Return [x, y] of the center of cell containing provided text 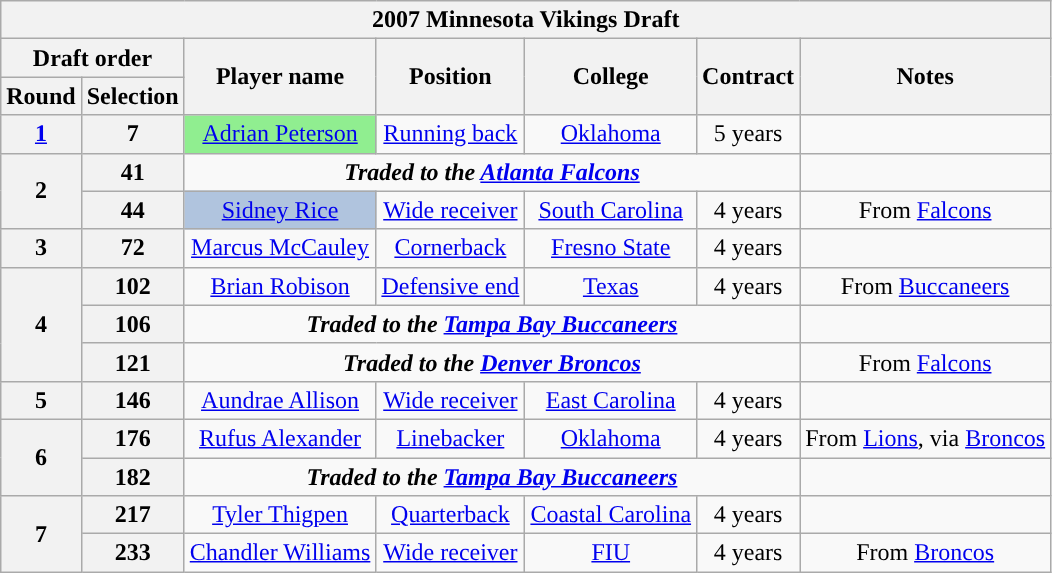
233 [132, 553]
Traded to the Atlanta Falcons [492, 172]
East Carolina [611, 400]
From Buccaneers [926, 286]
Round [41, 96]
41 [132, 172]
Chandler Williams [280, 553]
5 years [748, 134]
102 [132, 286]
Rufus Alexander [280, 438]
Player name [280, 77]
South Carolina [611, 210]
217 [132, 515]
Defensive end [450, 286]
2007 Minnesota Vikings Draft [526, 20]
Fresno State [611, 248]
6 [41, 457]
121 [132, 362]
44 [132, 210]
Linebacker [450, 438]
Running back [450, 134]
Cornerback [450, 248]
From Broncos [926, 553]
106 [132, 324]
Draft order [92, 58]
Marcus McCauley [280, 248]
Traded to the Denver Broncos [492, 362]
Notes [926, 77]
Tyler Thigpen [280, 515]
5 [41, 400]
College [611, 77]
182 [132, 477]
Brian Robison [280, 286]
4 [41, 324]
Coastal Carolina [611, 515]
146 [132, 400]
Quarterback [450, 515]
72 [132, 248]
From Lions, via Broncos [926, 438]
176 [132, 438]
2 [41, 191]
Contract [748, 77]
Texas [611, 286]
Sidney Rice [280, 210]
Adrian Peterson [280, 134]
Position [450, 77]
Selection [132, 96]
3 [41, 248]
Aundrae Allison [280, 400]
1 [41, 134]
FIU [611, 553]
